Return (x, y) of the center of cell containing provided text 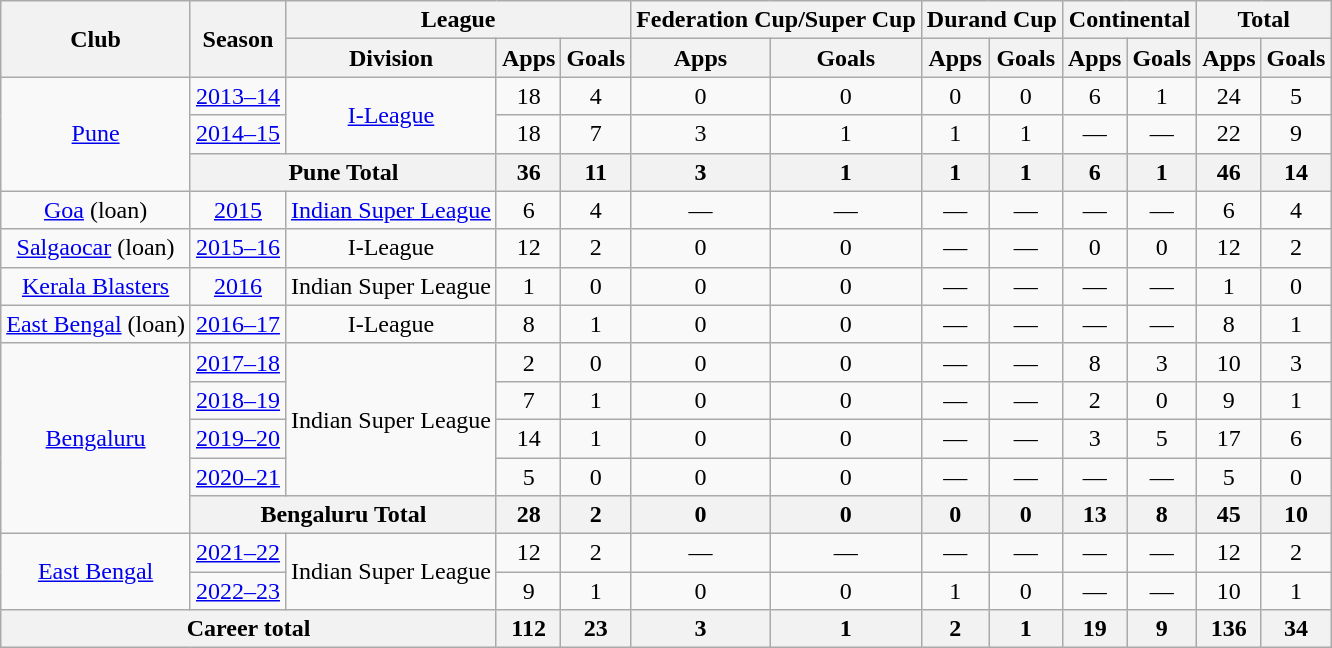
22 (1229, 134)
Salgaocar (loan) (96, 248)
2017–18 (238, 362)
46 (1229, 172)
League (458, 20)
23 (596, 629)
Pune Total (343, 172)
19 (1094, 629)
East Bengal (loan) (96, 324)
2021–22 (238, 553)
2014–15 (238, 134)
2018–19 (238, 400)
2019–20 (238, 438)
45 (1229, 515)
Career total (249, 629)
2020–21 (238, 477)
36 (528, 172)
Bengaluru (96, 438)
East Bengal (96, 572)
Total (1264, 20)
2015 (238, 210)
Bengaluru Total (343, 515)
Federation Cup/Super Cup (776, 20)
24 (1229, 96)
Season (238, 39)
Goa (loan) (96, 210)
Kerala Blasters (96, 286)
Division (390, 58)
Pune (96, 134)
Durand Cup (992, 20)
34 (1296, 629)
13 (1094, 515)
136 (1229, 629)
Continental (1129, 20)
112 (528, 629)
2016–17 (238, 324)
2015–16 (238, 248)
28 (528, 515)
17 (1229, 438)
2016 (238, 286)
2022–23 (238, 591)
Club (96, 39)
2013–14 (238, 96)
11 (596, 172)
